For the text-containing cell, return its midpoint in (x, y) coordinate format. 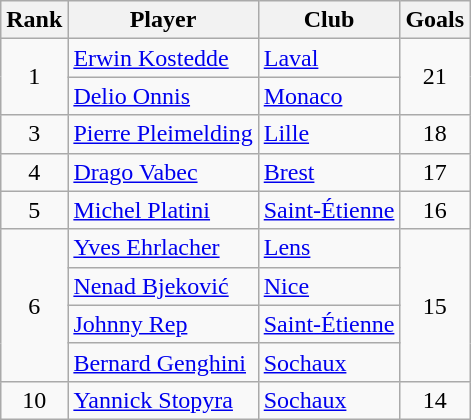
Drago Vabec (163, 172)
Nice (329, 286)
Rank (34, 20)
Lens (329, 248)
Brest (329, 172)
Club (329, 20)
Goals (435, 20)
Erwin Kostedde (163, 58)
15 (435, 305)
Monaco (329, 96)
16 (435, 210)
17 (435, 172)
Lille (329, 134)
Yves Ehrlacher (163, 248)
4 (34, 172)
14 (435, 400)
Delio Onnis (163, 96)
6 (34, 305)
Laval (329, 58)
21 (435, 77)
Player (163, 20)
Johnny Rep (163, 324)
Michel Platini (163, 210)
Yannick Stopyra (163, 400)
Nenad Bjeković (163, 286)
Pierre Pleimelding (163, 134)
1 (34, 77)
10 (34, 400)
18 (435, 134)
3 (34, 134)
Bernard Genghini (163, 362)
5 (34, 210)
